Detect which cell encompasses the target text, then output its [x, y] center coordinate. 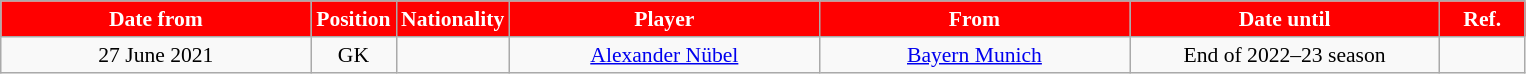
Date until [1285, 19]
From [974, 19]
Player [664, 19]
Bayern Munich [974, 55]
27 June 2021 [156, 55]
Date from [156, 19]
Nationality [452, 19]
Position [354, 19]
GK [354, 55]
Ref. [1482, 19]
End of 2022–23 season [1285, 55]
Alexander Nübel [664, 55]
